From the cell containing the given text, extract its center point as (x, y) coordinate. 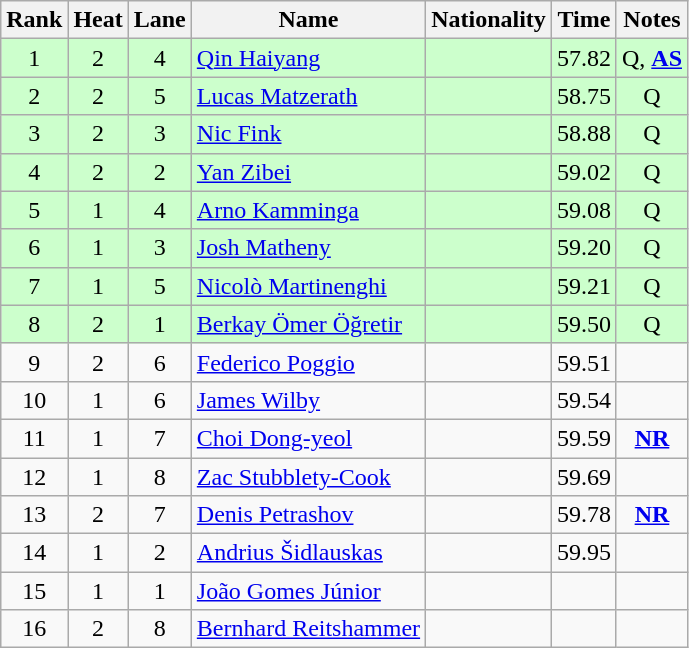
Arno Kamminga (308, 210)
James Wilby (308, 400)
10 (34, 400)
Choi Dong-yeol (308, 438)
59.78 (584, 515)
Lane (160, 20)
59.02 (584, 172)
Lucas Matzerath (308, 96)
14 (34, 553)
Q, AS (652, 58)
Federico Poggio (308, 362)
João Gomes Júnior (308, 591)
11 (34, 438)
59.08 (584, 210)
15 (34, 591)
9 (34, 362)
59.59 (584, 438)
12 (34, 477)
58.75 (584, 96)
Andrius Šidlauskas (308, 553)
Name (308, 20)
Time (584, 20)
Qin Haiyang (308, 58)
Yan Zibei (308, 172)
Heat (98, 20)
59.50 (584, 324)
59.69 (584, 477)
Rank (34, 20)
Bernhard Reitshammer (308, 629)
59.54 (584, 400)
Josh Matheny (308, 248)
Notes (652, 20)
13 (34, 515)
16 (34, 629)
59.95 (584, 553)
59.20 (584, 248)
Zac Stubblety-Cook (308, 477)
Nic Fink (308, 134)
58.88 (584, 134)
Denis Petrashov (308, 515)
Nicolò Martinenghi (308, 286)
57.82 (584, 58)
Nationality (489, 20)
Berkay Ömer Öğretir (308, 324)
59.21 (584, 286)
59.51 (584, 362)
